Extract the (X, Y) coordinate from the center of the cell holding the provided text.  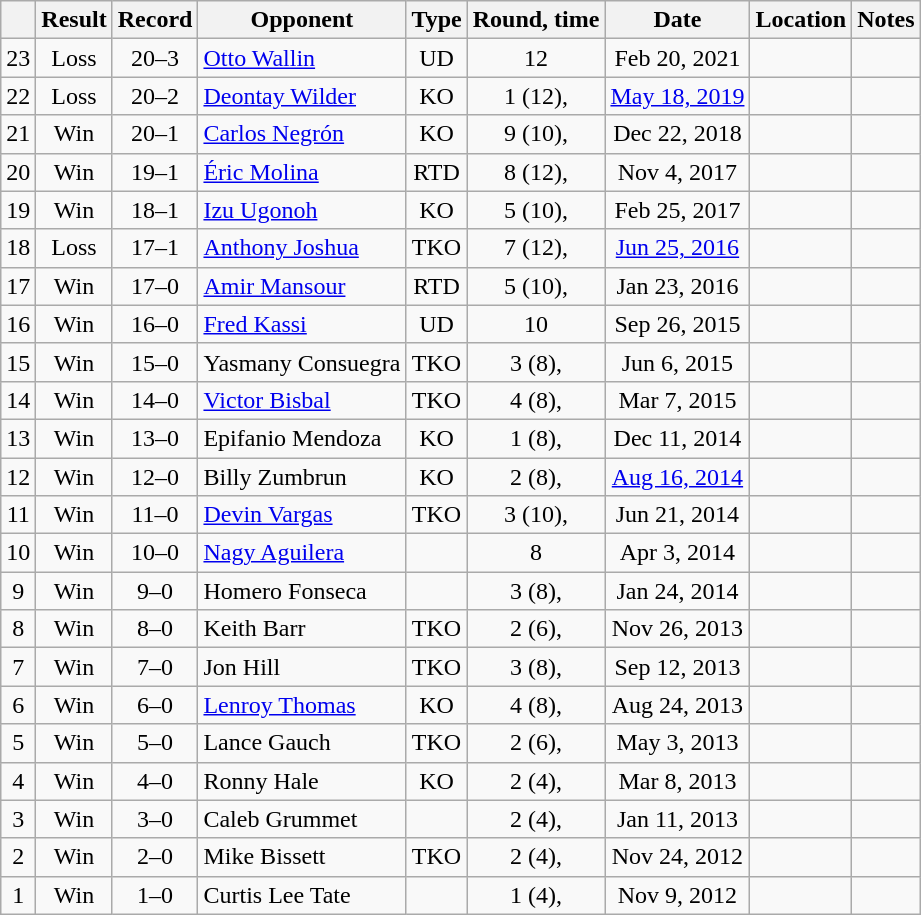
Notes (886, 20)
Dec 11, 2014 (678, 438)
Epifanio Mendoza (302, 438)
22 (18, 96)
3 (18, 819)
20 (18, 172)
9 (18, 591)
20–3 (155, 58)
Jan 23, 2016 (678, 286)
18 (18, 248)
Éric Molina (302, 172)
Lenroy Thomas (302, 705)
Aug 16, 2014 (678, 477)
14–0 (155, 400)
14 (18, 400)
Yasmany Consuegra (302, 362)
Aug 24, 2013 (678, 705)
10–0 (155, 553)
Nagy Aguilera (302, 553)
Record (155, 20)
Jan 24, 2014 (678, 591)
Fred Kassi (302, 324)
Amir Mansour (302, 286)
Dec 22, 2018 (678, 134)
6 (18, 705)
20–1 (155, 134)
17–0 (155, 286)
May 18, 2019 (678, 96)
11 (18, 515)
12–0 (155, 477)
17 (18, 286)
9–0 (155, 591)
Carlos Negrón (302, 134)
7 (12), (536, 248)
Anthony Joshua (302, 248)
8 (12), (536, 172)
Mar 7, 2015 (678, 400)
1 (12), (536, 96)
8–0 (155, 629)
Jan 11, 2013 (678, 819)
4–0 (155, 781)
Keith Barr (302, 629)
Result (74, 20)
Devin Vargas (302, 515)
Victor Bisbal (302, 400)
2 (8), (536, 477)
3 (10), (536, 515)
6–0 (155, 705)
Sep 12, 2013 (678, 667)
Billy Zumbrun (302, 477)
2–0 (155, 857)
13–0 (155, 438)
Deontay Wilder (302, 96)
17–1 (155, 248)
Jon Hill (302, 667)
Jun 25, 2016 (678, 248)
1 (4), (536, 895)
Nov 24, 2012 (678, 857)
Jun 6, 2015 (678, 362)
Lance Gauch (302, 743)
May 3, 2013 (678, 743)
23 (18, 58)
1 (18, 895)
19 (18, 210)
Round, time (536, 20)
20–2 (155, 96)
3–0 (155, 819)
9 (10), (536, 134)
Caleb Grummet (302, 819)
4 (18, 781)
Type (436, 20)
16–0 (155, 324)
18–1 (155, 210)
7–0 (155, 667)
16 (18, 324)
Mike Bissett (302, 857)
1–0 (155, 895)
Jun 21, 2014 (678, 515)
Feb 25, 2017 (678, 210)
19–1 (155, 172)
Location (801, 20)
11–0 (155, 515)
Otto Wallin (302, 58)
Izu Ugonoh (302, 210)
Nov 26, 2013 (678, 629)
1 (8), (536, 438)
Apr 3, 2014 (678, 553)
15 (18, 362)
15–0 (155, 362)
5 (18, 743)
2 (18, 857)
5–0 (155, 743)
13 (18, 438)
Curtis Lee Tate (302, 895)
7 (18, 667)
Ronny Hale (302, 781)
Nov 9, 2012 (678, 895)
21 (18, 134)
Sep 26, 2015 (678, 324)
Mar 8, 2013 (678, 781)
Homero Fonseca (302, 591)
Feb 20, 2021 (678, 58)
Nov 4, 2017 (678, 172)
Opponent (302, 20)
Date (678, 20)
